Detect which cell encompasses the target text, then output its [x, y] center coordinate. 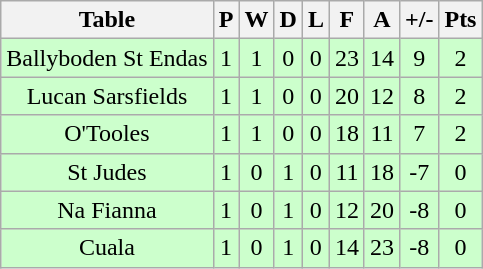
P [226, 20]
D [288, 20]
Lucan Sarsfields [107, 96]
St Judes [107, 172]
Ballyboden St Endas [107, 58]
A [382, 20]
+/- [420, 20]
Table [107, 20]
-7 [420, 172]
L [316, 20]
Pts [460, 20]
F [346, 20]
Cuala [107, 248]
W [256, 20]
7 [420, 134]
O'Tooles [107, 134]
Na Fianna [107, 210]
9 [420, 58]
8 [420, 96]
